Scan for the cell matching the given text and deliver its [x, y] coordinate at center. 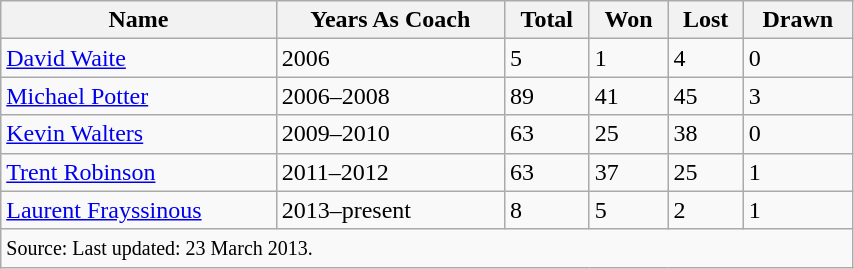
38 [706, 134]
Source: Last updated: 23 March 2013. [427, 248]
Won [628, 20]
41 [628, 96]
Name [138, 20]
8 [546, 210]
Total [546, 20]
37 [628, 172]
89 [546, 96]
3 [798, 96]
Michael Potter [138, 96]
2013–present [390, 210]
Years As Coach [390, 20]
David Waite [138, 58]
Trent Robinson [138, 172]
2006 [390, 58]
Lost [706, 20]
2009–2010 [390, 134]
4 [706, 58]
Drawn [798, 20]
Kevin Walters [138, 134]
2006–2008 [390, 96]
Laurent Frayssinous [138, 210]
45 [706, 96]
2011–2012 [390, 172]
2 [706, 210]
